Extract the (X, Y) coordinate from the center of the cell holding the provided text.  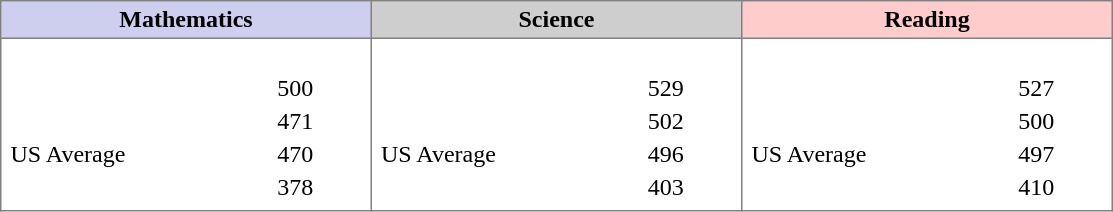
527 (1060, 89)
527 500 US Average 497 410 (927, 124)
497 (1060, 155)
471 (320, 121)
Mathematics (186, 20)
502 (690, 121)
529 (690, 89)
410 (1060, 187)
500 471 US Average 470 378 (186, 124)
529 502 US Average 496 403 (556, 124)
378 (320, 187)
Reading (927, 20)
403 (690, 187)
496 (690, 155)
470 (320, 155)
Science (556, 20)
